Search for the cell housing the specified text and yield its (X, Y) center coordinate. 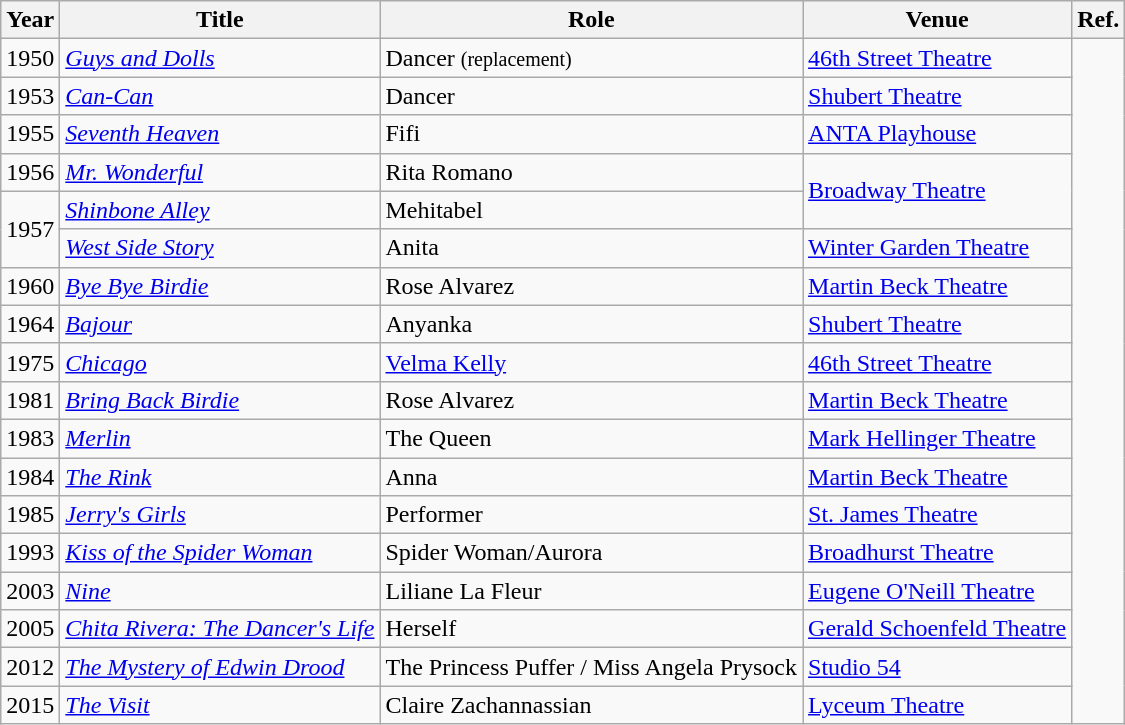
Ref. (1098, 20)
Bring Back Birdie (220, 400)
1950 (30, 58)
Fifi (592, 134)
Eugene O'Neill Theatre (938, 591)
Herself (592, 629)
Studio 54 (938, 667)
1981 (30, 400)
1953 (30, 96)
Performer (592, 515)
Mark Hellinger Theatre (938, 438)
The Mystery of Edwin Drood (220, 667)
Velma Kelly (592, 362)
1957 (30, 229)
1993 (30, 553)
Mr. Wonderful (220, 172)
Gerald Schoenfeld Theatre (938, 629)
The Queen (592, 438)
Chita Rivera: The Dancer's Life (220, 629)
Anyanka (592, 324)
Broadhurst Theatre (938, 553)
2005 (30, 629)
Guys and Dolls (220, 58)
Jerry's Girls (220, 515)
Mehitabel (592, 210)
Spider Woman/Aurora (592, 553)
The Visit (220, 705)
Dancer (592, 96)
Year (30, 20)
Winter Garden Theatre (938, 248)
2003 (30, 591)
1983 (30, 438)
Bye Bye Birdie (220, 286)
Anna (592, 477)
Venue (938, 20)
ANTA Playhouse (938, 134)
Liliane La Fleur (592, 591)
The Rink (220, 477)
2015 (30, 705)
The Princess Puffer / Miss Angela Prysock (592, 667)
Shinbone Alley (220, 210)
1975 (30, 362)
Merlin (220, 438)
2012 (30, 667)
Rita Romano (592, 172)
Lyceum Theatre (938, 705)
Seventh Heaven (220, 134)
1964 (30, 324)
Chicago (220, 362)
Title (220, 20)
West Side Story (220, 248)
1985 (30, 515)
Can-Can (220, 96)
1955 (30, 134)
Claire Zachannassian (592, 705)
St. James Theatre (938, 515)
1984 (30, 477)
Dancer (replacement) (592, 58)
Nine (220, 591)
Anita (592, 248)
Broadway Theatre (938, 191)
Bajour (220, 324)
Kiss of the Spider Woman (220, 553)
1956 (30, 172)
1960 (30, 286)
Role (592, 20)
